Pinpoint the cell where the given text exists, returning its [X, Y] midpoint coordinate. 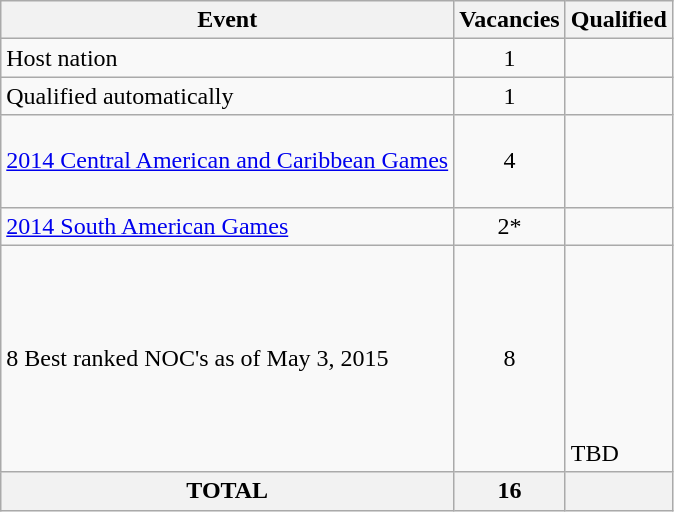
2014 Central American and Caribbean Games [228, 161]
2* [510, 226]
Qualified automatically [228, 96]
Qualified [618, 20]
4 [510, 161]
16 [510, 491]
8 [510, 358]
TBD [618, 358]
Event [228, 20]
2014 South American Games [228, 226]
Vacancies [510, 20]
TOTAL [228, 491]
Host nation [228, 58]
8 Best ranked NOC's as of May 3, 2015 [228, 358]
